For the text-containing cell, return its midpoint in (X, Y) coordinate format. 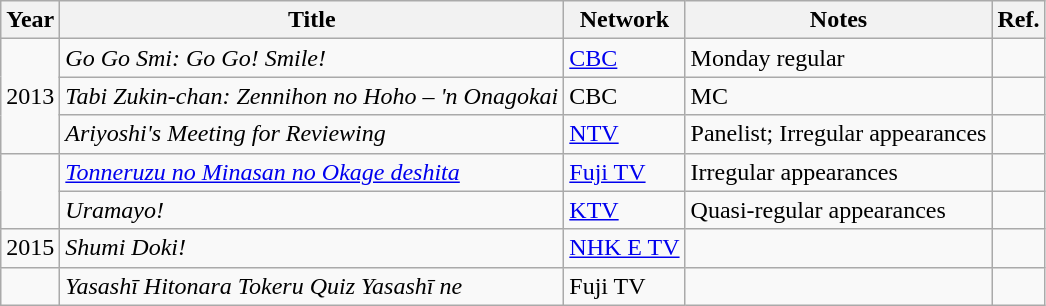
MC (838, 96)
Title (312, 20)
Network (624, 20)
2013 (30, 96)
NHK E TV (624, 248)
Quasi-regular appearances (838, 210)
Panelist; Irregular appearances (838, 134)
Ref. (1018, 20)
Uramayo! (312, 210)
Yasashī Hitonara Tokeru Quiz Yasashī ne (312, 286)
NTV (624, 134)
Monday regular (838, 58)
Notes (838, 20)
Go Go Smi: Go Go! Smile! (312, 58)
Shumi Doki! (312, 248)
Year (30, 20)
KTV (624, 210)
Tonneruzu no Minasan no Okage deshita (312, 172)
Ariyoshi's Meeting for Reviewing (312, 134)
Irregular appearances (838, 172)
2015 (30, 248)
Tabi Zukin-chan: Zennihon no Hoho – 'n Onagokai (312, 96)
